Find where the given text appears and provide that cell's center as [X, Y] coordinate. 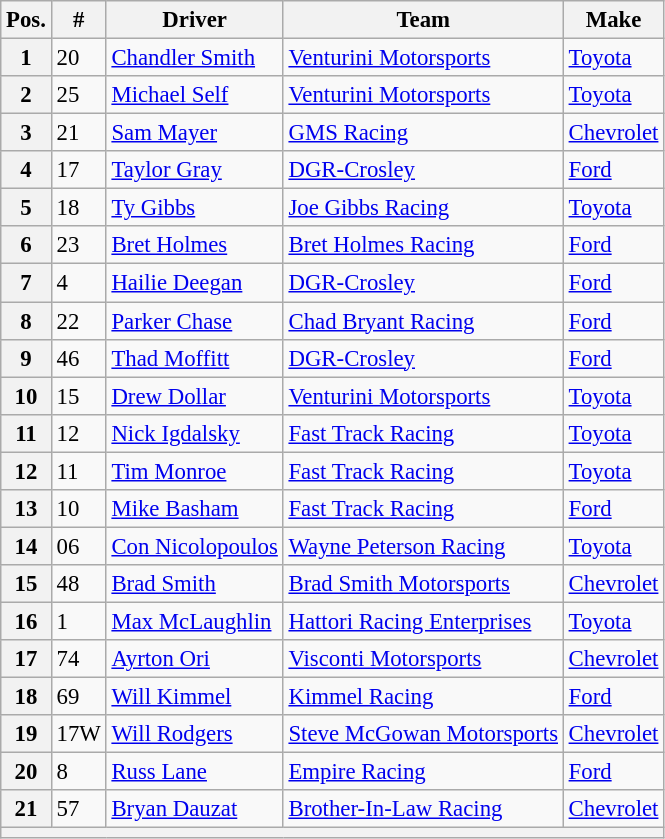
Joe Gibbs Racing [423, 208]
69 [78, 697]
6 [26, 245]
Bret Holmes [194, 245]
Max McLaughlin [194, 621]
3 [26, 133]
13 [26, 509]
Russ Lane [194, 772]
Thad Moffitt [194, 358]
19 [26, 734]
Ayrton Ori [194, 659]
Brad Smith Motorsports [423, 584]
23 [78, 245]
Brad Smith [194, 584]
Team [423, 20]
Parker Chase [194, 321]
Bret Holmes Racing [423, 245]
Steve McGowan Motorsports [423, 734]
25 [78, 95]
Chandler Smith [194, 58]
Nick Igdalsky [194, 433]
Drew Dollar [194, 396]
Hattori Racing Enterprises [423, 621]
Driver [194, 20]
Will Rodgers [194, 734]
Will Kimmel [194, 697]
48 [78, 584]
Ty Gibbs [194, 208]
74 [78, 659]
Kimmel Racing [423, 697]
5 [26, 208]
22 [78, 321]
Brother-In-Law Racing [423, 809]
17W [78, 734]
Mike Basham [194, 509]
Sam Mayer [194, 133]
2 [26, 95]
Hailie Deegan [194, 283]
9 [26, 358]
06 [78, 546]
16 [26, 621]
14 [26, 546]
Michael Self [194, 95]
# [78, 20]
Taylor Gray [194, 170]
Chad Bryant Racing [423, 321]
46 [78, 358]
Bryan Dauzat [194, 809]
57 [78, 809]
Tim Monroe [194, 471]
Wayne Peterson Racing [423, 546]
Make [613, 20]
Visconti Motorsports [423, 659]
7 [26, 283]
Pos. [26, 20]
GMS Racing [423, 133]
Empire Racing [423, 772]
Con Nicolopoulos [194, 546]
